Return [x, y] of the center of cell containing provided text 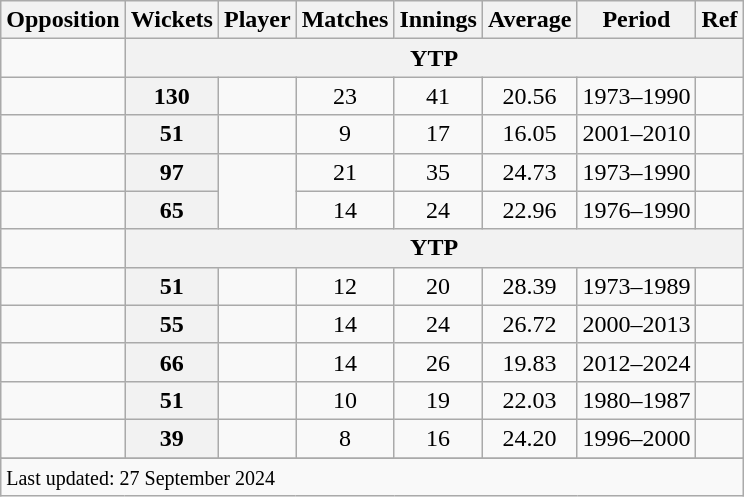
Player [257, 20]
1976–1990 [636, 210]
1980–1987 [636, 400]
20.56 [530, 96]
9 [345, 134]
8 [345, 438]
Last updated: 27 September 2024 [372, 477]
35 [438, 172]
22.96 [530, 210]
2001–2010 [636, 134]
Matches [345, 20]
1973–1989 [636, 286]
24.73 [530, 172]
26 [438, 362]
17 [438, 134]
23 [345, 96]
19.83 [530, 362]
Opposition [63, 20]
16 [438, 438]
55 [172, 324]
2012–2024 [636, 362]
26.72 [530, 324]
65 [172, 210]
28.39 [530, 286]
97 [172, 172]
41 [438, 96]
Average [530, 20]
10 [345, 400]
2000–2013 [636, 324]
66 [172, 362]
Innings [438, 20]
39 [172, 438]
1996–2000 [636, 438]
130 [172, 96]
Period [636, 20]
Wickets [172, 20]
Ref [720, 20]
22.03 [530, 400]
21 [345, 172]
24.20 [530, 438]
16.05 [530, 134]
20 [438, 286]
19 [438, 400]
12 [345, 286]
